Search for the cell housing the specified text and yield its (x, y) center coordinate. 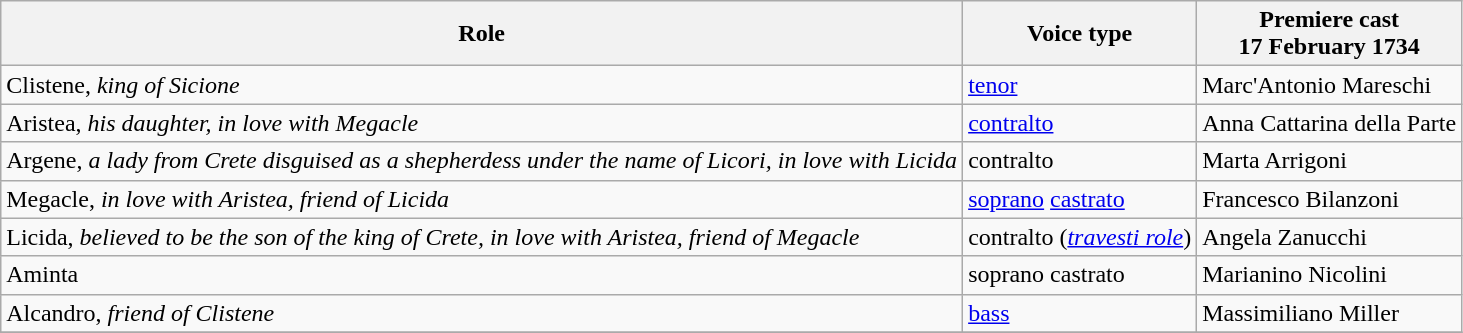
Marc'Antonio Mareschi (1330, 85)
Premiere cast17 February 1734 (1330, 34)
Marta Arrigoni (1330, 161)
Angela Zanucchi (1330, 237)
Voice type (1080, 34)
Francesco Bilanzoni (1330, 199)
Clistene, king of Sicione (482, 85)
Argene, a lady from Crete disguised as a shepherdess under the name of Licori, in love with Licida (482, 161)
Massimiliano Miller (1330, 313)
Anna Cattarina della Parte (1330, 123)
Aminta (482, 275)
bass (1080, 313)
Role (482, 34)
Megacle, in love with Aristea, friend of Licida (482, 199)
Alcandro, friend of Clistene (482, 313)
tenor (1080, 85)
contralto (travesti role) (1080, 237)
Licida, believed to be the son of the king of Crete, in love with Aristea, friend of Megacle (482, 237)
Marianino Nicolini (1330, 275)
Aristea, his daughter, in love with Megacle (482, 123)
